Locate the cell with the specified text and output its (X, Y) center coordinate. 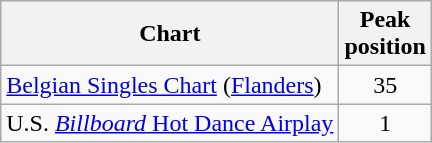
Peakposition (385, 34)
Chart (170, 34)
U.S. Billboard Hot Dance Airplay (170, 123)
1 (385, 123)
Belgian Singles Chart (Flanders) (170, 85)
35 (385, 85)
